Determine the (x, y) coordinate at the center of the cell enclosing the given text.  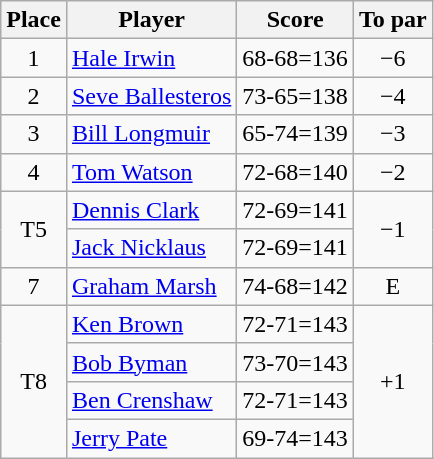
T8 (34, 381)
Seve Ballesteros (151, 96)
2 (34, 96)
1 (34, 58)
72-68=140 (296, 172)
−2 (392, 172)
68-68=136 (296, 58)
Ken Brown (151, 324)
T5 (34, 229)
+1 (392, 381)
To par (392, 20)
−6 (392, 58)
3 (34, 134)
4 (34, 172)
Ben Crenshaw (151, 400)
Bob Byman (151, 362)
−3 (392, 134)
73-70=143 (296, 362)
Jerry Pate (151, 438)
73-65=138 (296, 96)
Jack Nicklaus (151, 248)
Score (296, 20)
−4 (392, 96)
69-74=143 (296, 438)
Bill Longmuir (151, 134)
Dennis Clark (151, 210)
Player (151, 20)
7 (34, 286)
Tom Watson (151, 172)
−1 (392, 229)
Hale Irwin (151, 58)
Place (34, 20)
E (392, 286)
65-74=139 (296, 134)
74-68=142 (296, 286)
Graham Marsh (151, 286)
